For the text-containing cell, return its midpoint in [X, Y] coordinate format. 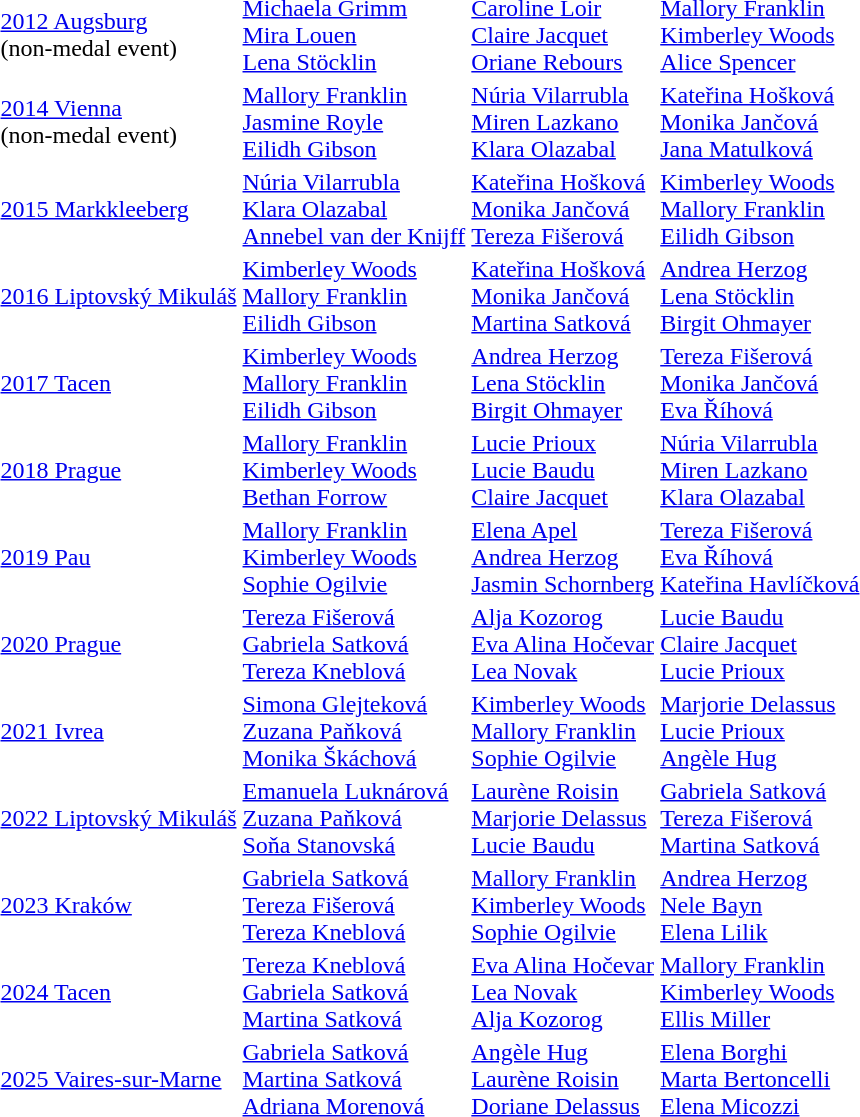
Tereza KneblováGabriela SatkováMartina Satková [354, 992]
Kateřina HoškováMonika JančováTereza Fišerová [563, 209]
Gabriela SatkováTereza FišerováTereza Kneblová [354, 905]
Alja KozorogEva Alina HočevarLea Novak [563, 644]
Laurène RoisinMarjorie DelassusLucie Baudu [563, 818]
Núria VilarrublaMiren LazkanoKlara Olazabal [563, 122]
Simona GlejtekováZuzana PaňkováMonika Škáchová [354, 731]
Lucie PriouxLucie BauduClaire Jacquet [563, 470]
Kimberley WoodsMallory FranklinSophie Ogilvie [563, 731]
Núria VilarrublaKlara OlazabalAnnebel van der Knijff [354, 209]
Eva Alina HočevarLea NovakAlja Kozorog [563, 992]
Tereza FišerováGabriela SatkováTereza Kneblová [354, 644]
Andrea HerzogLena StöcklinBirgit Ohmayer [563, 383]
Emanuela LuknárováZuzana PaňkováSoňa Stanovská [354, 818]
Mallory FranklinJasmine RoyleEilidh Gibson [354, 122]
Elena ApelAndrea HerzogJasmin Schornberg [563, 557]
Mallory FranklinKimberley WoodsBethan Forrow [354, 470]
Kateřina HoškováMonika JančováMartina Satková [563, 296]
